Detect which cell encompasses the target text, then output its [X, Y] center coordinate. 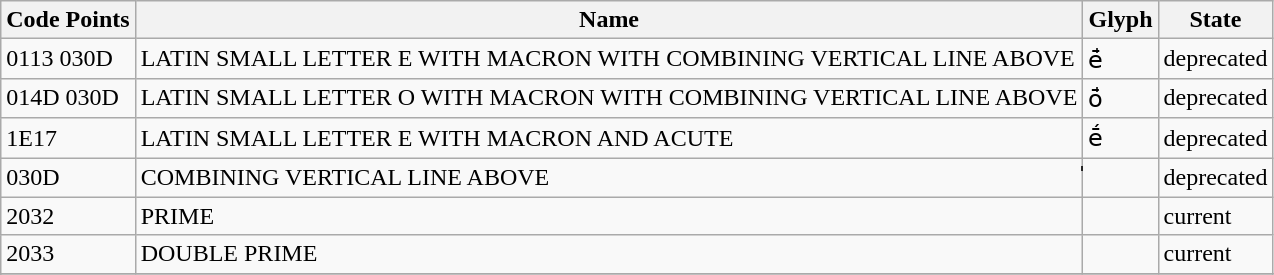
State [1216, 20]
ō̍ [1120, 98]
LATIN SMALL LETTER E WITH MACRON AND ACUTE [609, 138]
2032 [68, 216]
PRIME [609, 216]
COMBINING VERTICAL LINE ABOVE [609, 178]
DOUBLE PRIME [609, 254]
ḗ [1120, 138]
Glyph [1120, 20]
̍ [1120, 178]
Code Points [68, 20]
0113 030D [68, 59]
ē̍ [1120, 59]
LATIN SMALL LETTER O WITH MACRON WITH COMBINING VERTICAL LINE ABOVE [609, 98]
2033 [68, 254]
014D 030D [68, 98]
LATIN SMALL LETTER E WITH MACRON WITH COMBINING VERTICAL LINE ABOVE [609, 59]
Name [609, 20]
030D [68, 178]
1E17 [68, 138]
